Detect which cell encompasses the target text, then output its (x, y) center coordinate. 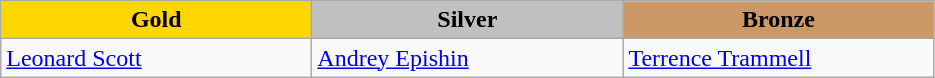
Leonard Scott (156, 58)
Andrey Epishin (468, 58)
Terrence Trammell (778, 58)
Silver (468, 20)
Gold (156, 20)
Bronze (778, 20)
